Return (x, y) of the center of cell containing provided text 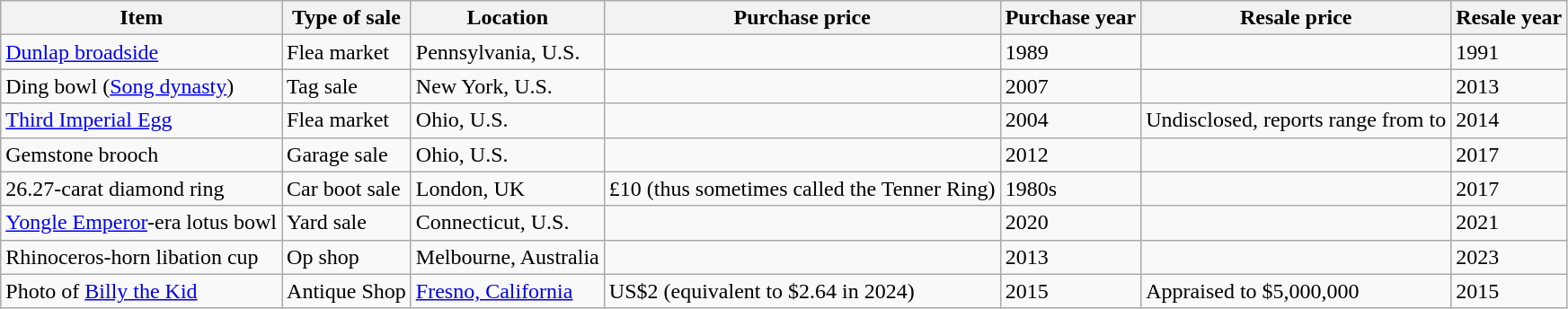
Garage sale (347, 154)
1980s (1071, 189)
Car boot sale (347, 189)
Melbourne, Australia (507, 257)
Resale year (1510, 18)
1989 (1071, 52)
Purchase price (802, 18)
Location (507, 18)
Yard sale (347, 223)
2023 (1510, 257)
Antique Shop (347, 291)
Yongle Emperor-era lotus bowl (142, 223)
Ding bowl (Song dynasty) (142, 86)
1991 (1510, 52)
2021 (1510, 223)
Gemstone brooch (142, 154)
2004 (1071, 120)
Appraised to $5,000,000 (1296, 291)
2020 (1071, 223)
Rhinoceros-horn libation cup (142, 257)
London, UK (507, 189)
Resale price (1296, 18)
Photo of Billy the Kid (142, 291)
Type of sale (347, 18)
Purchase year (1071, 18)
US$2 (equivalent to $2.64 in 2024) (802, 291)
2007 (1071, 86)
Third Imperial Egg (142, 120)
2012 (1071, 154)
Dunlap broadside (142, 52)
£10 (thus sometimes called the Tenner Ring) (802, 189)
Item (142, 18)
Connecticut, U.S. (507, 223)
New York, U.S. (507, 86)
Tag sale (347, 86)
Fresno, California (507, 291)
26.27-carat diamond ring (142, 189)
Undisclosed, reports range from to (1296, 120)
Pennsylvania, U.S. (507, 52)
2014 (1510, 120)
Op shop (347, 257)
